Locate the cell with the specified text and output its [x, y] center coordinate. 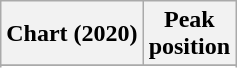
Chart (2020) [72, 34]
Peakposition [189, 34]
